Output the [X, Y] coordinate of the center of the cell containing the given text.  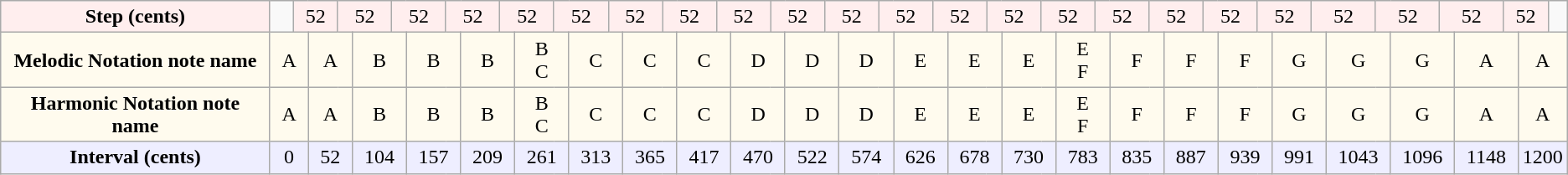
Harmonic Notation note name [136, 114]
Interval (cents) [136, 157]
261 [541, 157]
730 [1029, 157]
678 [975, 157]
417 [704, 157]
104 [380, 157]
313 [596, 157]
887 [1191, 157]
1043 [1359, 157]
0 [289, 157]
991 [1300, 157]
522 [812, 157]
939 [1245, 157]
Melodic Notation note name [136, 60]
783 [1082, 157]
Step (cents) [136, 17]
365 [650, 157]
574 [866, 157]
1096 [1422, 157]
1200 [1543, 157]
1148 [1486, 157]
835 [1137, 157]
470 [759, 157]
209 [487, 157]
157 [434, 157]
626 [921, 157]
